Scan for the cell matching the given text and deliver its (x, y) coordinate at center. 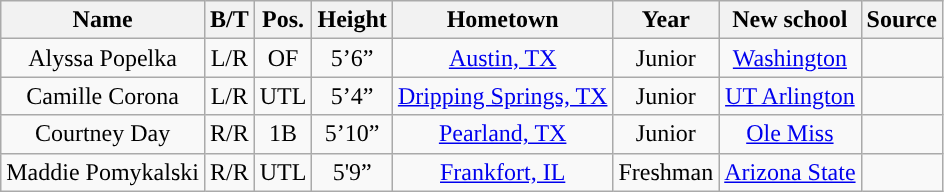
5’6” (352, 58)
Source (902, 20)
Courtney Day (103, 134)
Height (352, 20)
Pos. (283, 20)
Maddie Pomykalski (103, 172)
UT Arlington (790, 96)
New school (790, 20)
1B (283, 134)
Dripping Springs, TX (502, 96)
Austin, TX (502, 58)
5'9” (352, 172)
Freshman (666, 172)
Frankfort, IL (502, 172)
Camille Corona (103, 96)
Hometown (502, 20)
Year (666, 20)
Pearland, TX (502, 134)
Alyssa Popelka (103, 58)
5’4” (352, 96)
Name (103, 20)
B/T (229, 20)
Ole Miss (790, 134)
5’10” (352, 134)
Arizona State (790, 172)
Washington (790, 58)
OF (283, 58)
